Detect which cell encompasses the target text, then output its [X, Y] center coordinate. 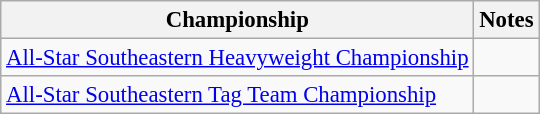
Notes [506, 20]
All-Star Southeastern Heavyweight Championship [238, 58]
All-Star Southeastern Tag Team Championship [238, 95]
Championship [238, 20]
